Return the (X, Y) coordinate for the center point of the cell that contains the specified text.  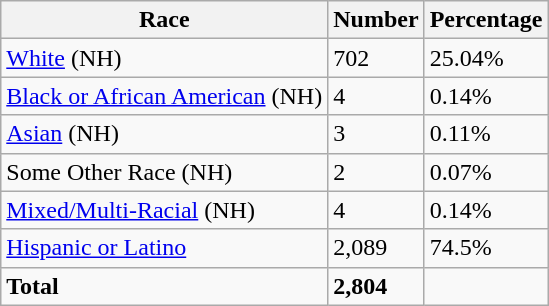
25.04% (486, 58)
White (NH) (164, 58)
Percentage (486, 20)
3 (376, 134)
2,089 (376, 248)
Asian (NH) (164, 134)
0.07% (486, 172)
2,804 (376, 286)
0.11% (486, 134)
Hispanic or Latino (164, 248)
Some Other Race (NH) (164, 172)
74.5% (486, 248)
Mixed/Multi-Racial (NH) (164, 210)
Black or African American (NH) (164, 96)
Number (376, 20)
702 (376, 58)
2 (376, 172)
Race (164, 20)
Total (164, 286)
